Search for the cell housing the specified text and yield its [x, y] center coordinate. 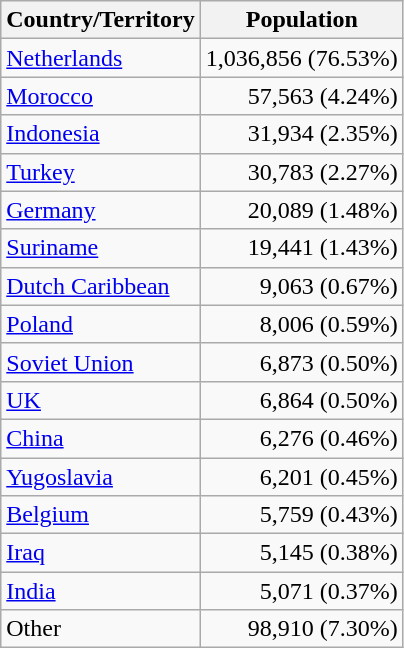
20,089 (1.48%) [302, 210]
Suriname [100, 248]
6,276 (0.46%) [302, 438]
6,864 (0.50%) [302, 400]
Germany [100, 210]
India [100, 591]
UK [100, 400]
8,006 (0.59%) [302, 324]
6,873 (0.50%) [302, 362]
Country/Territory [100, 20]
5,759 (0.43%) [302, 515]
Iraq [100, 553]
5,071 (0.37%) [302, 591]
Netherlands [100, 58]
Indonesia [100, 134]
19,441 (1.43%) [302, 248]
1,036,856 (76.53%) [302, 58]
30,783 (2.27%) [302, 172]
Yugoslavia [100, 477]
Other [100, 629]
Morocco [100, 96]
5,145 (0.38%) [302, 553]
Soviet Union [100, 362]
9,063 (0.67%) [302, 286]
57,563 (4.24%) [302, 96]
6,201 (0.45%) [302, 477]
Turkey [100, 172]
31,934 (2.35%) [302, 134]
98,910 (7.30%) [302, 629]
Dutch Caribbean [100, 286]
Poland [100, 324]
Belgium [100, 515]
Population [302, 20]
China [100, 438]
